Extract the (X, Y) coordinate from the center of the cell holding the provided text.  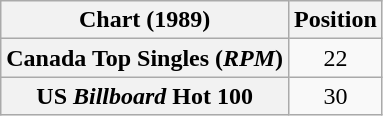
Position (336, 20)
Canada Top Singles (RPM) (145, 58)
Chart (1989) (145, 20)
30 (336, 96)
US Billboard Hot 100 (145, 96)
22 (336, 58)
